Extract the (x, y) coordinate from the center of the cell holding the provided text.  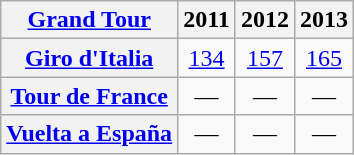
Grand Tour (90, 20)
2012 (264, 20)
2013 (324, 20)
165 (324, 58)
134 (207, 58)
Tour de France (90, 96)
2011 (207, 20)
Giro d'Italia (90, 58)
Vuelta a España (90, 134)
157 (264, 58)
